Find where the given text appears and provide that cell's center as (x, y) coordinate. 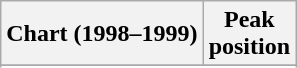
Peakposition (249, 34)
Chart (1998–1999) (102, 34)
